Scan for the cell matching the given text and deliver its [x, y] coordinate at center. 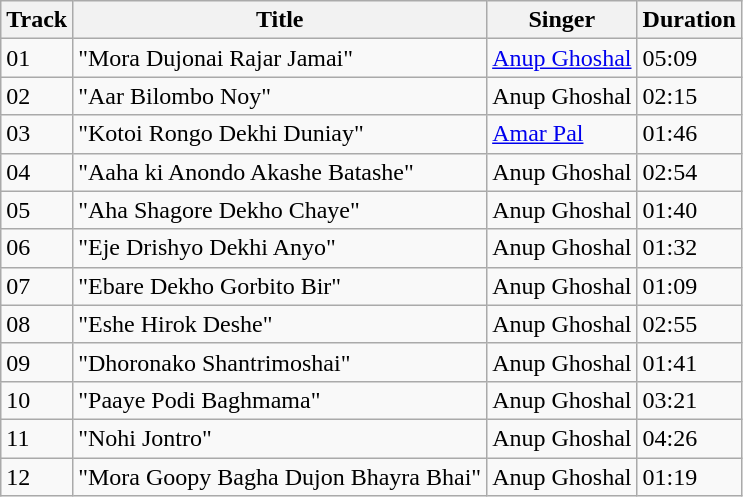
02:55 [689, 324]
01 [37, 58]
08 [37, 324]
05:09 [689, 58]
02 [37, 96]
01:19 [689, 477]
Track [37, 20]
"Eje Drishyo Dekhi Anyo" [280, 248]
01:32 [689, 248]
10 [37, 400]
11 [37, 438]
Duration [689, 20]
04:26 [689, 438]
03 [37, 134]
Amar Pal [562, 134]
"Ebare Dekho Gorbito Bir" [280, 286]
02:54 [689, 172]
Title [280, 20]
"Nohi Jontro" [280, 438]
06 [37, 248]
"Dhoronako Shantrimoshai" [280, 362]
05 [37, 210]
"Kotoi Rongo Dekhi Duniay" [280, 134]
01:41 [689, 362]
Singer [562, 20]
09 [37, 362]
07 [37, 286]
"Paaye Podi Baghmama" [280, 400]
"Mora Dujonai Rajar Jamai" [280, 58]
12 [37, 477]
"Eshe Hirok Deshe" [280, 324]
04 [37, 172]
01:40 [689, 210]
"Aaha ki Anondo Akashe Batashe" [280, 172]
01:09 [689, 286]
02:15 [689, 96]
"Mora Goopy Bagha Dujon Bhayra Bhai" [280, 477]
"Aar Bilombo Noy" [280, 96]
03:21 [689, 400]
01:46 [689, 134]
"Aha Shagore Dekho Chaye" [280, 210]
